Return the [X, Y] coordinate for the center point of the cell that contains the specified text.  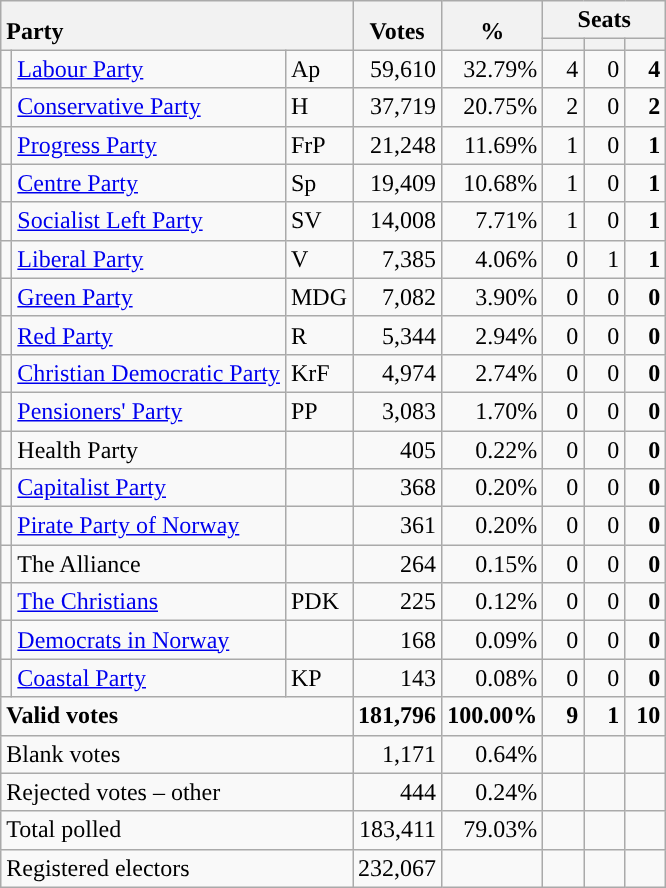
7.71% [492, 221]
PDK [318, 602]
KP [318, 678]
168 [398, 640]
143 [398, 678]
Health Party [149, 449]
Socialist Left Party [149, 221]
FrP [318, 145]
7,385 [398, 259]
Ap [318, 69]
264 [398, 564]
Green Party [149, 297]
The Alliance [149, 564]
9 [564, 716]
4,974 [398, 373]
MDG [318, 297]
59,610 [398, 69]
Party [177, 26]
1.70% [492, 411]
405 [398, 449]
444 [398, 792]
H [318, 107]
183,411 [398, 830]
0.08% [492, 678]
5,344 [398, 335]
KrF [318, 373]
10.68% [492, 183]
Sp [318, 183]
3.90% [492, 297]
Liberal Party [149, 259]
19,409 [398, 183]
11.69% [492, 145]
Capitalist Party [149, 488]
3,083 [398, 411]
Red Party [149, 335]
37,719 [398, 107]
Progress Party [149, 145]
21,248 [398, 145]
361 [398, 526]
Centre Party [149, 183]
R [318, 335]
Valid votes [177, 716]
2.74% [492, 373]
Coastal Party [149, 678]
Rejected votes – other [177, 792]
0.09% [492, 640]
Votes [398, 26]
32.79% [492, 69]
% [492, 26]
Labour Party [149, 69]
Seats [604, 20]
0.15% [492, 564]
Blank votes [177, 754]
1,171 [398, 754]
Christian Democratic Party [149, 373]
SV [318, 221]
181,796 [398, 716]
The Christians [149, 602]
20.75% [492, 107]
79.03% [492, 830]
232,067 [398, 868]
368 [398, 488]
Pensioners' Party [149, 411]
Conservative Party [149, 107]
PP [318, 411]
2.94% [492, 335]
0.24% [492, 792]
Total polled [177, 830]
0.64% [492, 754]
7,082 [398, 297]
14,008 [398, 221]
10 [646, 716]
225 [398, 602]
Democrats in Norway [149, 640]
4.06% [492, 259]
Pirate Party of Norway [149, 526]
Registered electors [177, 868]
0.12% [492, 602]
0.22% [492, 449]
V [318, 259]
100.00% [492, 716]
